For the text-containing cell, return its midpoint in (X, Y) coordinate format. 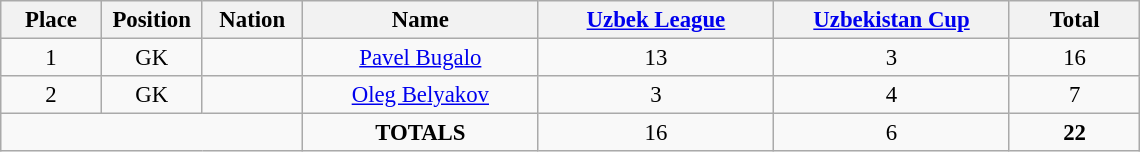
Place (52, 20)
7 (1074, 95)
Nation (252, 20)
Uzbekistan Cup (892, 20)
Oleg Belyakov (421, 95)
Pavel Bugalo (421, 58)
Total (1074, 20)
2 (52, 95)
TOTALS (421, 133)
13 (656, 58)
22 (1074, 133)
Uzbek League (656, 20)
Position (152, 20)
4 (892, 95)
1 (52, 58)
Name (421, 20)
6 (892, 133)
